Extract the (X, Y) coordinate from the center of the cell holding the provided text.  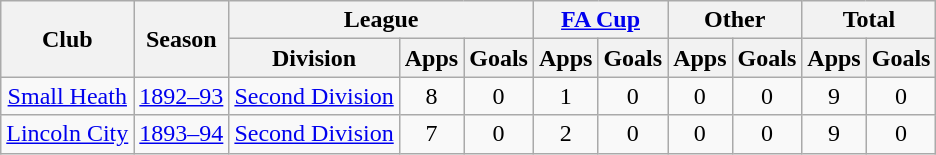
2 (565, 134)
Lincoln City (68, 134)
Small Heath (68, 96)
1892–93 (182, 96)
1 (565, 96)
League (382, 20)
8 (431, 96)
7 (431, 134)
Total (869, 20)
Division (314, 58)
Club (68, 39)
FA Cup (600, 20)
Other (735, 20)
Season (182, 39)
1893–94 (182, 134)
